Search for the cell housing the specified text and yield its (X, Y) center coordinate. 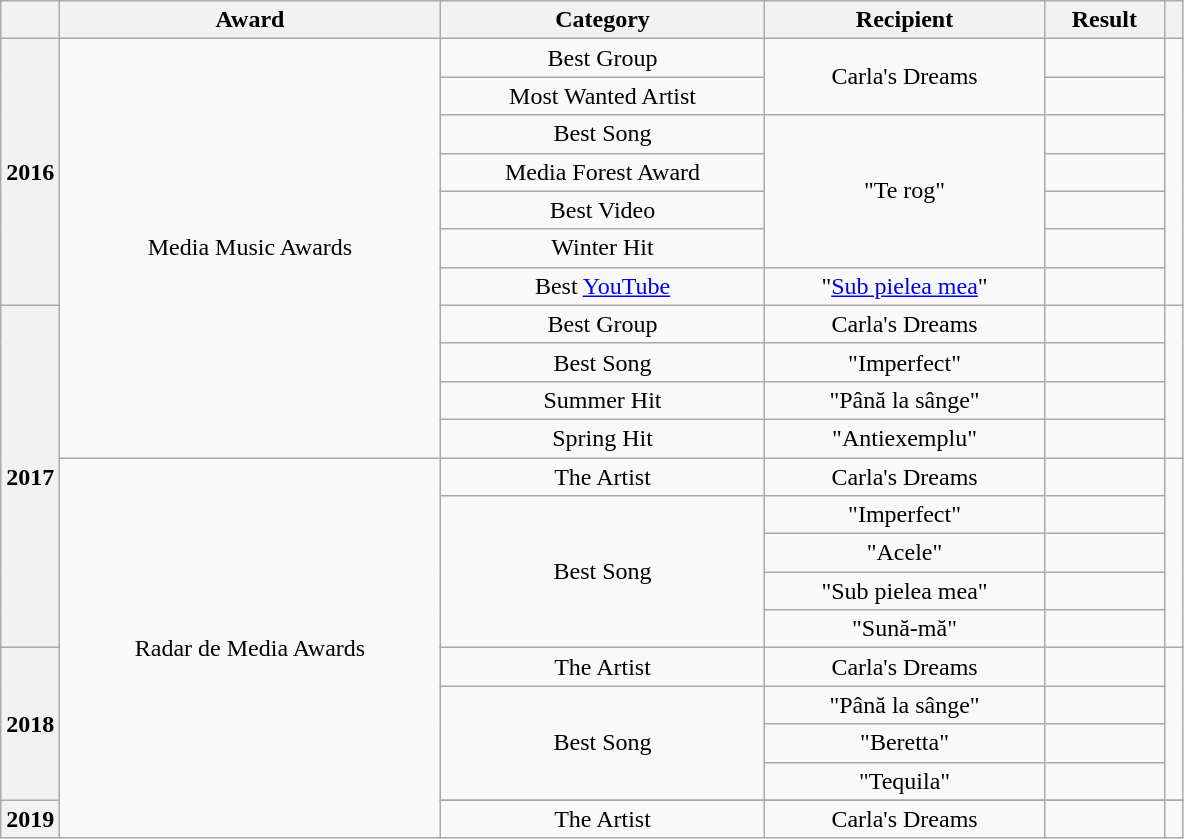
Best YouTube (602, 286)
"Acele" (904, 553)
"Sună-mă" (904, 629)
Spring Hit (602, 438)
Recipient (904, 20)
Media Music Awards (250, 248)
2018 (30, 724)
"Tequila" (904, 781)
Award (250, 20)
Media Forest Award (602, 172)
Winter Hit (602, 248)
"Beretta" (904, 743)
Summer Hit (602, 400)
Most Wanted Artist (602, 96)
Category (602, 20)
"Antiexemplu" (904, 438)
Radar de Media Awards (250, 648)
2017 (30, 476)
Result (1104, 20)
"Te rog" (904, 191)
Best Video (602, 210)
2019 (30, 819)
2016 (30, 172)
